Return the [x, y] coordinate for the center point of the cell that contains the specified text.  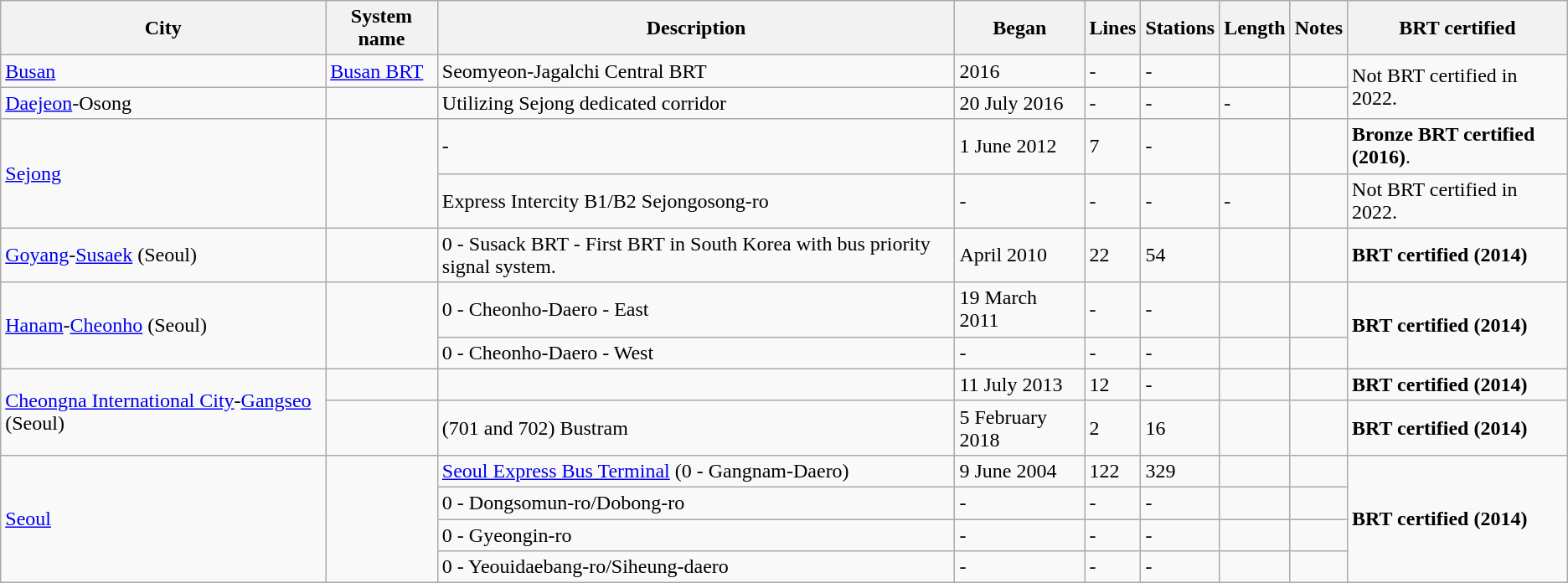
Description [696, 28]
329 [1180, 471]
Sejong [163, 173]
16 [1180, 427]
Lines [1112, 28]
Daejeon-Osong [163, 103]
Express Intercity B1/B2 Sejongosong-ro [696, 201]
20 July 2016 [1020, 103]
Goyang-Susaek (Seoul) [163, 255]
22 [1112, 255]
11 July 2013 [1020, 384]
April 2010 [1020, 255]
(701 and 702) Bustram [696, 427]
BRT certified [1457, 28]
0 - Cheonho-Daero - East [696, 310]
Busan BRT [382, 71]
7 [1112, 146]
2 [1112, 427]
54 [1180, 255]
122 [1112, 471]
Hanam-Cheonho (Seoul) [163, 325]
Notes [1318, 28]
0 - Gyeongin-ro [696, 535]
City [163, 28]
Seoul Express Bus Terminal (0 - Gangnam-Daero) [696, 471]
Seomyeon-Jagalchi Central BRT [696, 71]
2016 [1020, 71]
0 - Yeouidaebang-ro/Siheung-daero [696, 567]
1 June 2012 [1020, 146]
Bronze BRT certified (2016). [1457, 146]
0 - Cheonho-Daero - West [696, 353]
Cheongna International City-Gangseo (Seoul) [163, 412]
9 June 2004 [1020, 471]
5 February 2018 [1020, 427]
0 - Susack BRT - First BRT in South Korea with bus priority signal system. [696, 255]
Length [1255, 28]
System name [382, 28]
Began [1020, 28]
Busan [163, 71]
Stations [1180, 28]
19 March 2011 [1020, 310]
12 [1112, 384]
Seoul [163, 519]
Utilizing Sejong dedicated corridor [696, 103]
0 - Dongsomun-ro/Dobong-ro [696, 503]
